Pinpoint the cell where the given text exists, returning its (X, Y) midpoint coordinate. 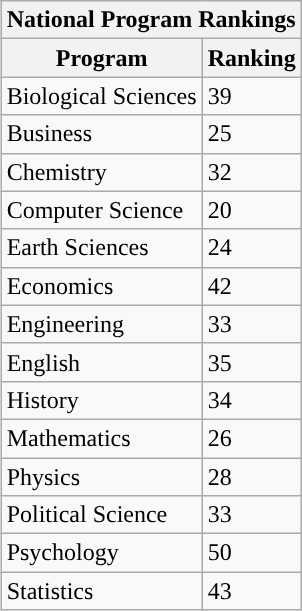
Chemistry (102, 172)
20 (252, 210)
Computer Science (102, 210)
English (102, 362)
Physics (102, 477)
26 (252, 438)
34 (252, 400)
35 (252, 362)
National Program Rankings (151, 20)
25 (252, 134)
Engineering (102, 324)
39 (252, 96)
32 (252, 172)
Earth Sciences (102, 248)
24 (252, 248)
Ranking (252, 58)
50 (252, 553)
Program (102, 58)
Biological Sciences (102, 96)
Economics (102, 286)
Mathematics (102, 438)
28 (252, 477)
Psychology (102, 553)
History (102, 400)
42 (252, 286)
Statistics (102, 591)
Business (102, 134)
Political Science (102, 515)
43 (252, 591)
